Extract the (X, Y) coordinate from the center of the cell holding the provided text.  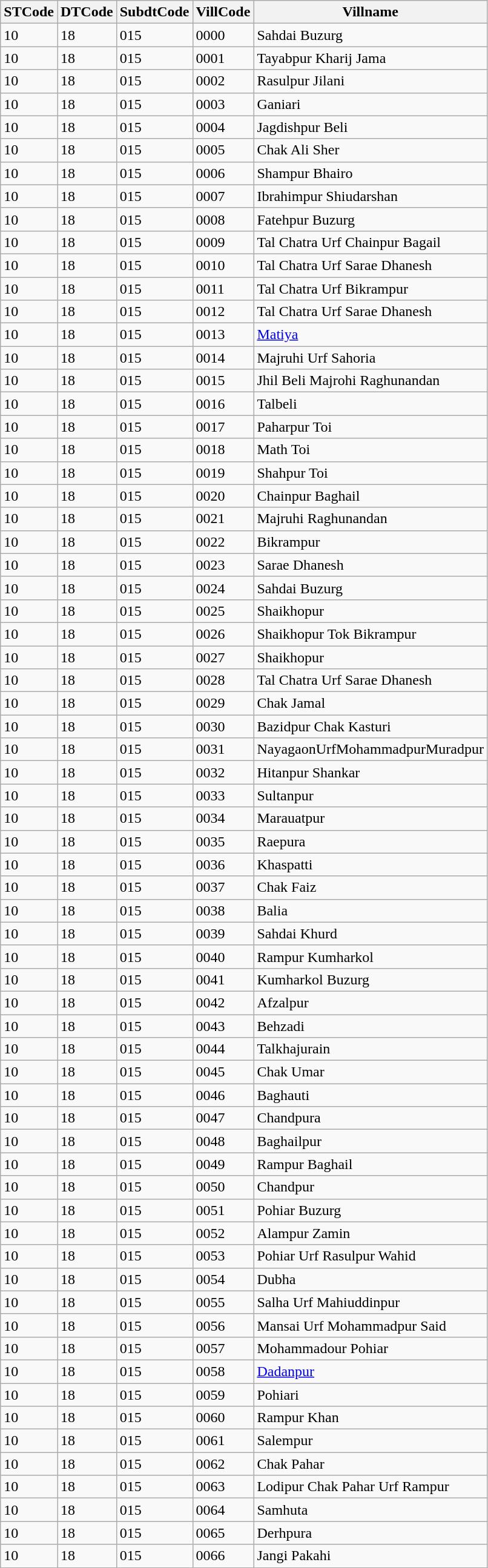
0052 (223, 1233)
0001 (223, 58)
0031 (223, 749)
0051 (223, 1210)
0064 (223, 1510)
Tal Chatra Urf Bikrampur (371, 289)
Ganiari (371, 104)
Chak Pahar (371, 1464)
Bazidpur Chak Kasturi (371, 726)
Tal Chatra Urf Chainpur Bagail (371, 242)
Fatehpur Buzurg (371, 219)
Alampur Zamin (371, 1233)
Sahdai Khurd (371, 934)
Jangi Pakahi (371, 1556)
Pohiar Buzurg (371, 1210)
0047 (223, 1118)
0039 (223, 934)
Chainpur Baghail (371, 496)
0035 (223, 842)
0019 (223, 473)
0029 (223, 703)
0050 (223, 1187)
0013 (223, 335)
Balia (371, 911)
0023 (223, 565)
Chak Faiz (371, 888)
Hitanpur Shankar (371, 772)
0004 (223, 127)
Sultanpur (371, 796)
Chandpur (371, 1187)
0007 (223, 196)
0033 (223, 796)
0040 (223, 957)
0014 (223, 358)
0021 (223, 519)
Derhpura (371, 1533)
0026 (223, 634)
0048 (223, 1141)
0046 (223, 1095)
0027 (223, 657)
0055 (223, 1302)
Talkhajurain (371, 1049)
Mansai Urf Mohammadpur Said (371, 1325)
0000 (223, 35)
Shaikhopur Tok Bikrampur (371, 634)
0016 (223, 404)
0022 (223, 542)
Kumharkol Buzurg (371, 980)
Baghailpur (371, 1141)
0030 (223, 726)
0034 (223, 819)
Afzalpur (371, 1003)
DTCode (87, 12)
Jagdishpur Beli (371, 127)
0041 (223, 980)
0020 (223, 496)
Raepura (371, 842)
Paharpur Toi (371, 427)
Dubha (371, 1279)
0028 (223, 680)
0038 (223, 911)
STCode (29, 12)
Math Toi (371, 450)
Rampur Khan (371, 1418)
0017 (223, 427)
Majruhi Raghunandan (371, 519)
0005 (223, 150)
0012 (223, 312)
Salempur (371, 1441)
Salha Urf Mahiuddinpur (371, 1302)
NayagaonUrfMohammadpurMuradpur (371, 749)
Baghauti (371, 1095)
0025 (223, 611)
0043 (223, 1026)
Ibrahimpur Shiudarshan (371, 196)
Chandpura (371, 1118)
0063 (223, 1487)
Matiya (371, 335)
0032 (223, 772)
0015 (223, 381)
0056 (223, 1325)
SubdtCode (154, 12)
0010 (223, 265)
0066 (223, 1556)
0061 (223, 1441)
Lodipur Chak Pahar Urf Rampur (371, 1487)
0006 (223, 173)
Mohammadour Pohiar (371, 1348)
Shahpur Toi (371, 473)
0036 (223, 865)
Khaspatti (371, 865)
0008 (223, 219)
Rasulpur Jilani (371, 81)
0058 (223, 1371)
Chak Jamal (371, 703)
Rampur Kumharkol (371, 957)
0065 (223, 1533)
Talbeli (371, 404)
Jhil Beli Majrohi Raghunandan (371, 381)
0049 (223, 1164)
0053 (223, 1256)
Samhuta (371, 1510)
0044 (223, 1049)
0011 (223, 289)
0059 (223, 1394)
0009 (223, 242)
0018 (223, 450)
Bikrampur (371, 542)
0002 (223, 81)
VillCode (223, 12)
0062 (223, 1464)
0060 (223, 1418)
Shampur Bhairo (371, 173)
0045 (223, 1072)
Behzadi (371, 1026)
Chak Umar (371, 1072)
Pohiar Urf Rasulpur Wahid (371, 1256)
Sarae Dhanesh (371, 565)
0042 (223, 1003)
0054 (223, 1279)
0024 (223, 588)
Rampur Baghail (371, 1164)
Majruhi Urf Sahoria (371, 358)
Marauatpur (371, 819)
0003 (223, 104)
0037 (223, 888)
Villname (371, 12)
Chak Ali Sher (371, 150)
0057 (223, 1348)
Pohiari (371, 1394)
Dadanpur (371, 1371)
Tayabpur Kharij Jama (371, 58)
